Determine the (x, y) coordinate at the center of the cell enclosing the given text.  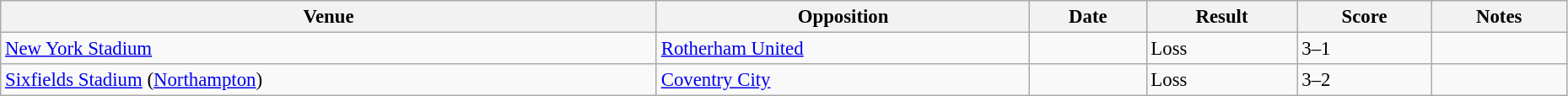
New York Stadium (329, 49)
3–1 (1365, 49)
Score (1365, 17)
Opposition (843, 17)
Notes (1499, 17)
Coventry City (843, 80)
Date (1088, 17)
Result (1221, 17)
Rotherham United (843, 49)
Sixfields Stadium (Northampton) (329, 80)
Venue (329, 17)
3–2 (1365, 80)
